Identify which cell holds the provided text, then report its (X, Y) central coordinate. 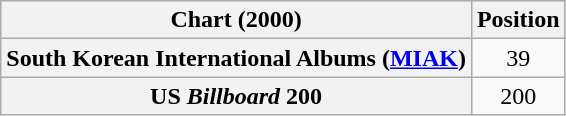
South Korean International Albums (MIAK) (236, 58)
US Billboard 200 (236, 96)
39 (518, 58)
200 (518, 96)
Chart (2000) (236, 20)
Position (518, 20)
